Detect which cell encompasses the target text, then output its [X, Y] center coordinate. 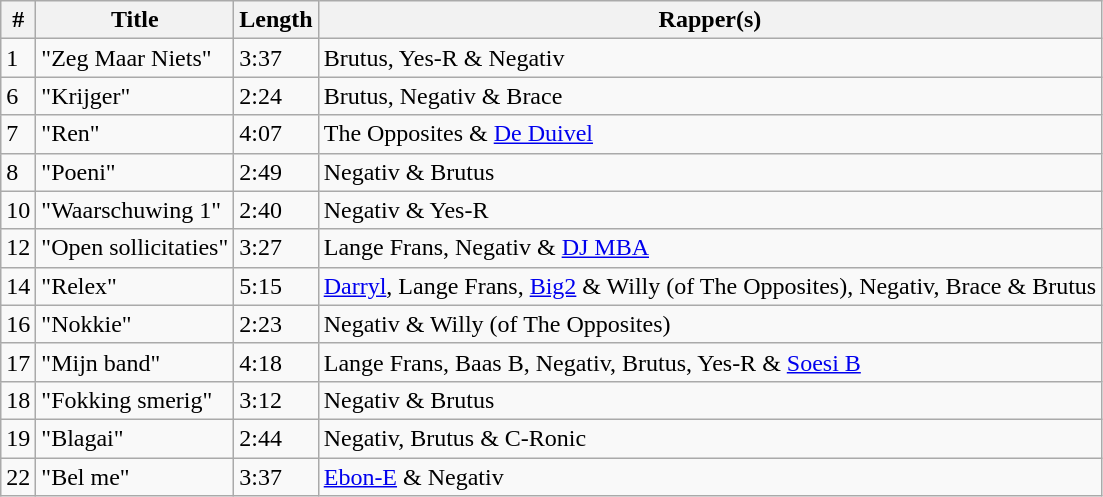
"Zeg Maar Niets" [135, 58]
"Open sollicitaties" [135, 248]
1 [18, 58]
7 [18, 134]
Lange Frans, Negativ & DJ MBA [710, 248]
2:44 [276, 438]
"Mijn band" [135, 362]
2:40 [276, 210]
10 [18, 210]
3:12 [276, 400]
5:15 [276, 286]
Title [135, 20]
3:27 [276, 248]
2:49 [276, 172]
16 [18, 324]
Negativ & Willy (of The Opposites) [710, 324]
18 [18, 400]
19 [18, 438]
The Opposites & De Duivel [710, 134]
Length [276, 20]
"Waarschuwing 1" [135, 210]
"Poeni" [135, 172]
Lange Frans, Baas B, Negativ, Brutus, Yes-R & Soesi B [710, 362]
4:07 [276, 134]
"Nokkie" [135, 324]
"Relex" [135, 286]
"Fokking smerig" [135, 400]
"Ren" [135, 134]
2:24 [276, 96]
4:18 [276, 362]
Darryl, Lange Frans, Big2 & Willy (of The Opposites), Negativ, Brace & Brutus [710, 286]
Negativ, Brutus & C-Ronic [710, 438]
12 [18, 248]
Negativ & Yes-R [710, 210]
"Blagai" [135, 438]
14 [18, 286]
Brutus, Yes-R & Negativ [710, 58]
"Bel me" [135, 477]
Ebon-E & Negativ [710, 477]
17 [18, 362]
Brutus, Negativ & Brace [710, 96]
22 [18, 477]
6 [18, 96]
# [18, 20]
"Krijger" [135, 96]
Rapper(s) [710, 20]
8 [18, 172]
2:23 [276, 324]
